Output the [x, y] coordinate of the center of the cell containing the given text.  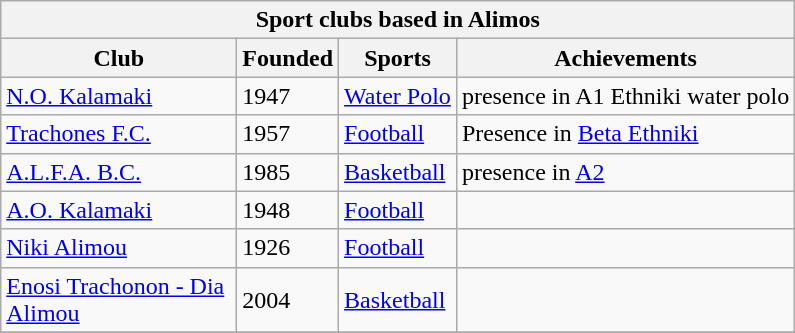
Founded [288, 58]
Sport clubs based in Alimos [398, 20]
Enosi Trachonon - Dia Alimou [119, 300]
Club [119, 58]
presence in A1 Ethniki water polo [625, 96]
Presence in Beta Ethniki [625, 134]
1947 [288, 96]
Water Polo [398, 96]
Trachones F.C. [119, 134]
1926 [288, 248]
A.O. Kalamaki [119, 210]
N.O. Kalamaki [119, 96]
2004 [288, 300]
A.L.F.A. B.C. [119, 172]
1985 [288, 172]
1948 [288, 210]
Sports [398, 58]
1957 [288, 134]
presence in A2 [625, 172]
Niki Alimou [119, 248]
Achievements [625, 58]
